Pinpoint the cell where the given text exists, returning its [X, Y] midpoint coordinate. 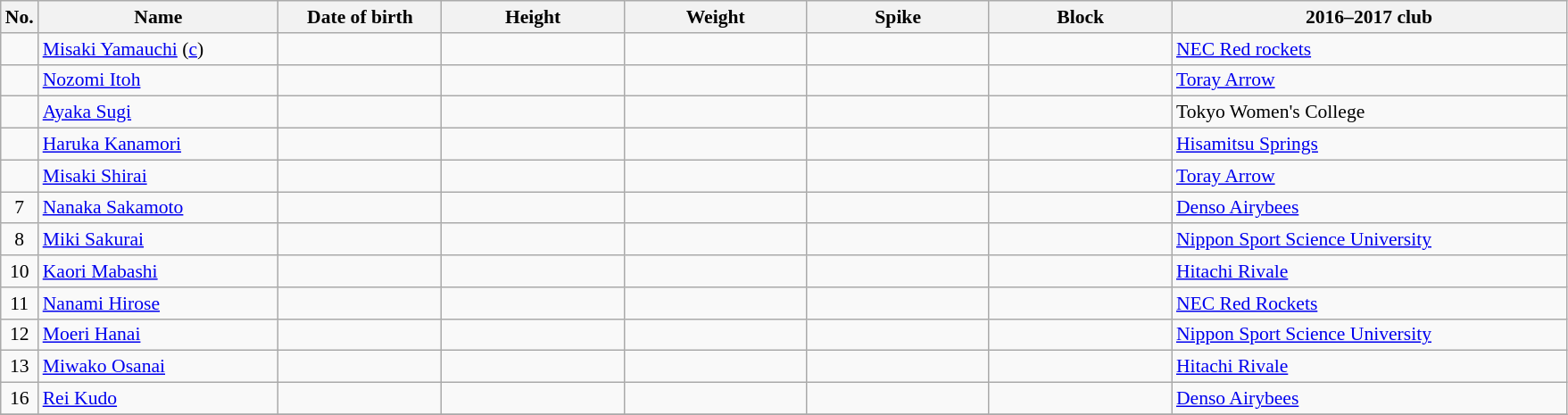
13 [20, 367]
Tokyo Women's College [1369, 112]
7 [20, 208]
NEC Red Rockets [1369, 303]
Ayaka Sugi [159, 112]
Name [159, 17]
Moeri Hanai [159, 335]
2016–2017 club [1369, 17]
8 [20, 240]
Nozomi Itoh [159, 80]
10 [20, 271]
Nanaka Sakamoto [159, 208]
Weight [716, 17]
NEC Red rockets [1369, 49]
11 [20, 303]
12 [20, 335]
Misaki Yamauchi (c) [159, 49]
Rei Kudo [159, 399]
Date of birth [361, 17]
Miki Sakurai [159, 240]
Misaki Shirai [159, 176]
Block [1080, 17]
16 [20, 399]
Kaori Mabashi [159, 271]
Miwako Osanai [159, 367]
Hisamitsu Springs [1369, 145]
Haruka Kanamori [159, 145]
No. [20, 17]
Nanami Hirose [159, 303]
Height [534, 17]
Spike [898, 17]
